Return (x, y) of the center of cell containing provided text 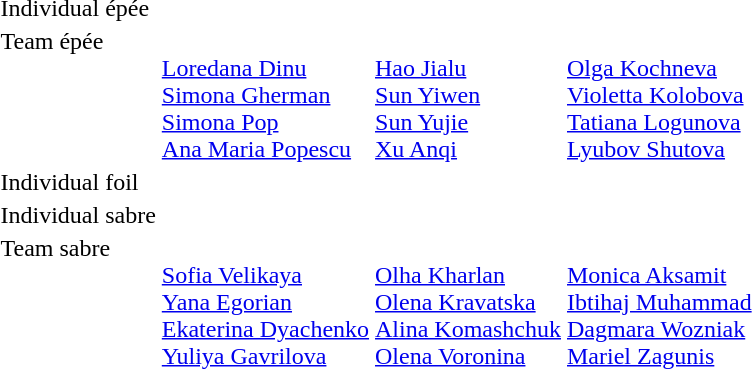
Hao JialuSun YiwenSun YujieXu Anqi (468, 95)
Loredana DinuSimona GhermanSimona PopAna Maria Popescu (265, 95)
